Detect which cell encompasses the target text, then output its [X, Y] center coordinate. 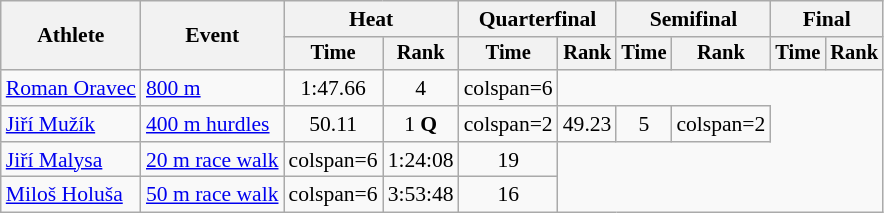
1:24:08 [421, 160]
Final [826, 19]
Miloš Holuša [71, 195]
16 [508, 195]
Semifinal [693, 19]
Heat [372, 19]
3:53:48 [421, 195]
Event [212, 36]
400 m hurdles [212, 124]
800 m [212, 88]
Jiří Mužík [71, 124]
1:47.66 [334, 88]
5 [644, 124]
19 [508, 160]
50.11 [334, 124]
50 m race walk [212, 195]
Athlete [71, 36]
Jiří Malysa [71, 160]
Quarterfinal [538, 19]
49.23 [588, 124]
Roman Oravec [71, 88]
20 m race walk [212, 160]
4 [421, 88]
1 Q [421, 124]
